Detect which cell encompasses the target text, then output its [x, y] center coordinate. 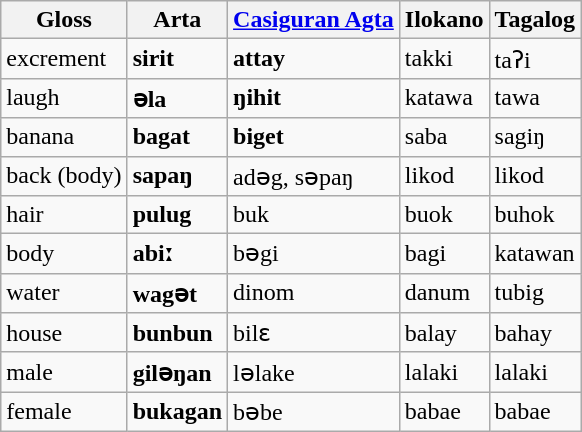
saba [444, 137]
body [64, 254]
bilɛ [314, 333]
bukagan [177, 412]
bəgi [314, 254]
ləlake [314, 372]
Casiguran Agta [314, 20]
balay [444, 333]
bagat [177, 137]
danum [444, 293]
sapaŋ [177, 176]
hair [64, 215]
tawa [535, 98]
biget [314, 137]
laugh [64, 98]
tubig [535, 293]
buok [444, 215]
takki [444, 59]
Ilokano [444, 20]
abiː [177, 254]
female [64, 412]
sirit [177, 59]
buhok [535, 215]
Gloss [64, 20]
ŋihit [314, 98]
katawan [535, 254]
buk [314, 215]
dinom [314, 293]
əla [177, 98]
bagi [444, 254]
male [64, 372]
bunbun [177, 333]
bəbe [314, 412]
excrement [64, 59]
giləŋan [177, 372]
adəg, səpaŋ [314, 176]
banana [64, 137]
house [64, 333]
Arta [177, 20]
Tagalog [535, 20]
pulug [177, 215]
attay [314, 59]
wagət [177, 293]
katawa [444, 98]
water [64, 293]
sagiŋ [535, 137]
back (body) [64, 176]
bahay [535, 333]
taʔi [535, 59]
